Provide the (X, Y) coordinate of the cell's center where the given text is located.  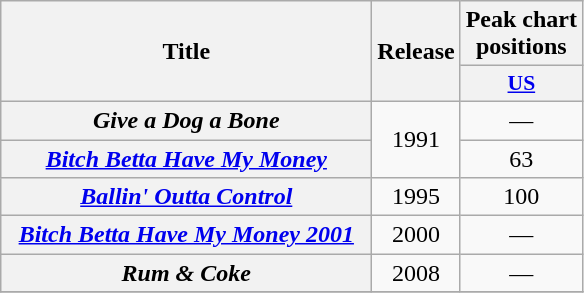
Peak chartpositions (521, 34)
2008 (416, 273)
1991 (416, 139)
Give a Dog a Bone (186, 120)
Title (186, 52)
1995 (416, 197)
US (521, 84)
100 (521, 197)
Bitch Betta Have My Money 2001 (186, 235)
Rum & Coke (186, 273)
Release (416, 52)
Ballin' Outta Control (186, 197)
63 (521, 159)
2000 (416, 235)
Bitch Betta Have My Money (186, 159)
